Identify which cell holds the provided text, then report its (X, Y) central coordinate. 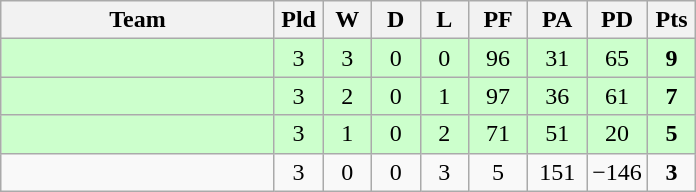
7 (672, 96)
65 (618, 58)
20 (618, 134)
PA (558, 20)
151 (558, 172)
Team (138, 20)
96 (498, 58)
31 (558, 58)
PF (498, 20)
PD (618, 20)
71 (498, 134)
D (396, 20)
W (348, 20)
L (444, 20)
−146 (618, 172)
Pts (672, 20)
97 (498, 96)
51 (558, 134)
Pld (298, 20)
61 (618, 96)
9 (672, 58)
36 (558, 96)
